Detect which cell encompasses the target text, then output its (X, Y) center coordinate. 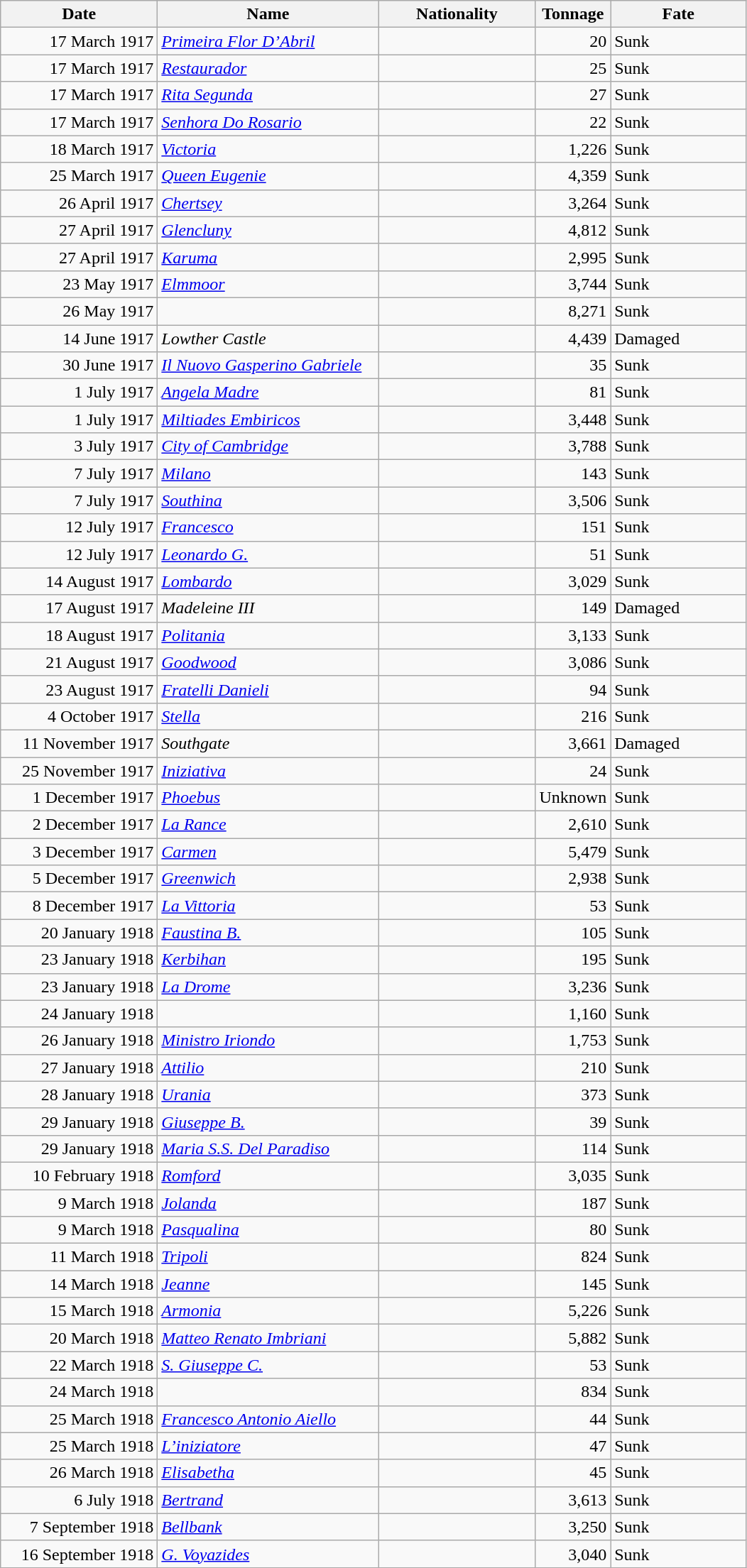
Unknown (573, 798)
3,029 (573, 581)
187 (573, 1203)
22 (573, 122)
11 November 1917 (80, 743)
80 (573, 1230)
834 (573, 1392)
Queen Eugenie (268, 176)
S. Giuseppe C. (268, 1365)
Lowther Castle (268, 339)
Phoebus (268, 798)
3,448 (573, 420)
210 (573, 1068)
7 September 1918 (80, 1527)
Goodwood (268, 662)
216 (573, 716)
Jolanda (268, 1203)
18 March 1917 (80, 149)
824 (573, 1257)
Southina (268, 500)
Iniziativa (268, 770)
35 (573, 366)
5,479 (573, 852)
Faustina B. (268, 933)
26 April 1917 (80, 203)
La Vittoria (268, 906)
Name (268, 14)
4,812 (573, 230)
Date (80, 14)
25 March 1917 (80, 176)
23 August 1917 (80, 689)
373 (573, 1095)
1,226 (573, 149)
L’iniziatore (268, 1446)
Romford (268, 1175)
8,271 (573, 311)
3,133 (573, 635)
149 (573, 608)
3,040 (573, 1554)
G. Voyazides (268, 1554)
La Drome (268, 987)
28 January 1918 (80, 1095)
3 December 1917 (80, 852)
Miltiades Embiricos (268, 420)
15 March 1918 (80, 1311)
Senhora Do Rosario (268, 122)
45 (573, 1473)
3,613 (573, 1500)
27 (573, 95)
25 November 1917 (80, 770)
3,086 (573, 662)
105 (573, 933)
Victoria (268, 149)
Jeanne (268, 1284)
21 August 1917 (80, 662)
14 June 1917 (80, 339)
8 December 1917 (80, 906)
Bertrand (268, 1500)
20 March 1918 (80, 1338)
Madeleine III (268, 608)
3,264 (573, 203)
1,160 (573, 1014)
Leonardo G. (268, 554)
26 May 1917 (80, 311)
17 August 1917 (80, 608)
Bellbank (268, 1527)
Ministro Iriondo (268, 1041)
Elisabetha (268, 1473)
22 March 1918 (80, 1365)
Karuma (268, 257)
Tonnage (573, 14)
143 (573, 473)
1,753 (573, 1041)
20 (573, 41)
4,439 (573, 339)
2,995 (573, 257)
20 January 1918 (80, 933)
151 (573, 527)
Il Nuovo Gasperino Gabriele (268, 366)
Urania (268, 1095)
Lombardo (268, 581)
39 (573, 1122)
2 December 1917 (80, 825)
Kerbihan (268, 960)
Politania (268, 635)
14 March 1918 (80, 1284)
Armonia (268, 1311)
Giuseppe B. (268, 1122)
Greenwich (268, 879)
Primeira Flor D’Abril (268, 41)
Fate (679, 14)
25 (573, 68)
Francesco (268, 527)
Fratelli Danieli (268, 689)
114 (573, 1148)
2,610 (573, 825)
14 August 1917 (80, 581)
2,938 (573, 879)
24 (573, 770)
23 May 1917 (80, 284)
Carmen (268, 852)
3 July 1917 (80, 446)
Stella (268, 716)
La Rance (268, 825)
Angela Madre (268, 393)
Maria S.S. Del Paradiso (268, 1148)
Matteo Renato Imbriani (268, 1338)
5,882 (573, 1338)
30 June 1917 (80, 366)
Francesco Antonio Aiello (268, 1419)
26 January 1918 (80, 1041)
Elmmoor (268, 284)
195 (573, 960)
11 March 1918 (80, 1257)
145 (573, 1284)
10 February 1918 (80, 1175)
26 March 1918 (80, 1473)
Southgate (268, 743)
24 March 1918 (80, 1392)
6 July 1918 (80, 1500)
3,661 (573, 743)
24 January 1918 (80, 1014)
4 October 1917 (80, 716)
Pasqualina (268, 1230)
Tripoli (268, 1257)
3,788 (573, 446)
47 (573, 1446)
5 December 1917 (80, 879)
3,506 (573, 500)
Nationality (457, 14)
Glencluny (268, 230)
44 (573, 1419)
3,035 (573, 1175)
1 December 1917 (80, 798)
51 (573, 554)
Restaurador (268, 68)
4,359 (573, 176)
27 January 1918 (80, 1068)
Attilio (268, 1068)
5,226 (573, 1311)
3,744 (573, 284)
18 August 1917 (80, 635)
Milano (268, 473)
3,236 (573, 987)
Chertsey (268, 203)
16 September 1918 (80, 1554)
Rita Segunda (268, 95)
3,250 (573, 1527)
81 (573, 393)
City of Cambridge (268, 446)
94 (573, 689)
